Scan for the cell matching the given text and deliver its (X, Y) coordinate at center. 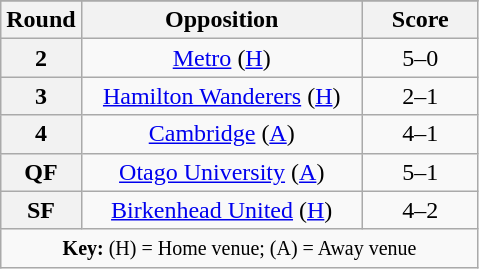
5–0 (420, 58)
Score (420, 20)
Round (41, 20)
4 (41, 134)
2–1 (420, 96)
4–2 (420, 210)
4–1 (420, 134)
QF (41, 172)
Otago University (A) (222, 172)
Cambridge (A) (222, 134)
Metro (H) (222, 58)
Hamilton Wanderers (H) (222, 96)
Opposition (222, 20)
2 (41, 58)
Key: (H) = Home venue; (A) = Away venue (240, 248)
5–1 (420, 172)
Birkenhead United (H) (222, 210)
SF (41, 210)
3 (41, 96)
